Find where the given text appears and provide that cell's center as (X, Y) coordinate. 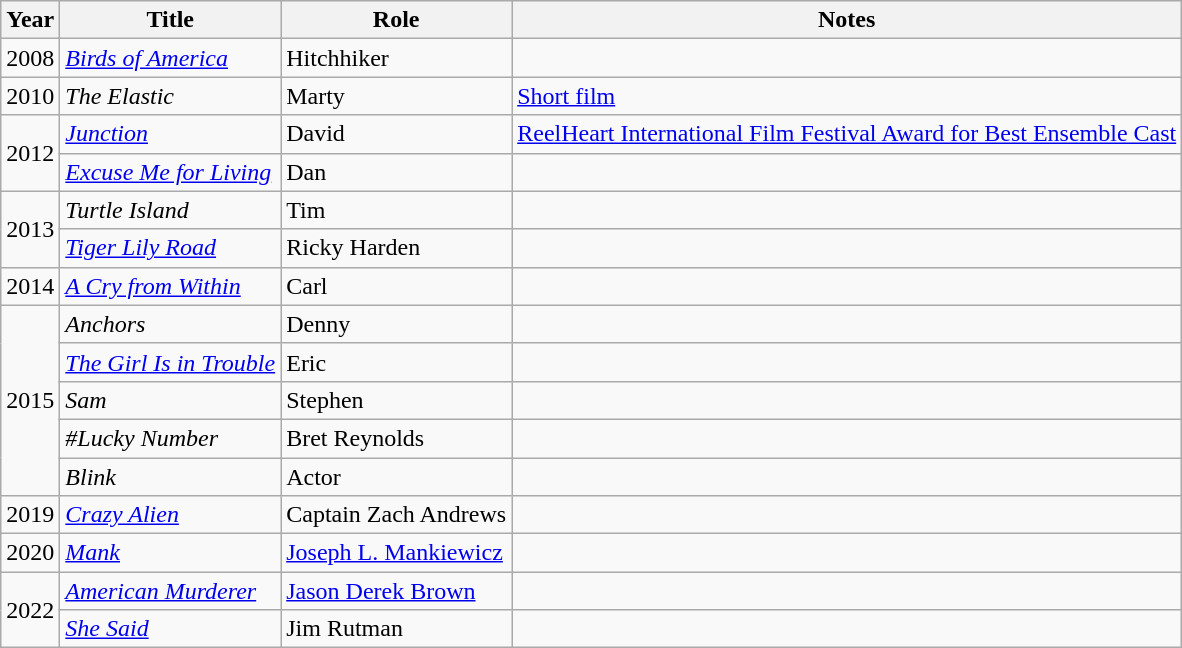
The Girl Is in Trouble (170, 362)
Eric (396, 362)
Year (30, 20)
Denny (396, 324)
The Elastic (170, 96)
Captain Zach Andrews (396, 515)
A Cry from Within (170, 286)
2015 (30, 400)
Short film (847, 96)
Jim Rutman (396, 629)
Tiger Lily Road (170, 248)
2010 (30, 96)
Bret Reynolds (396, 438)
David (396, 134)
Hitchhiker (396, 58)
Actor (396, 477)
2020 (30, 553)
Excuse Me for Living (170, 172)
Crazy Alien (170, 515)
Tim (396, 210)
ReelHeart International Film Festival Award for Best Ensemble Cast (847, 134)
Junction (170, 134)
2014 (30, 286)
Carl (396, 286)
2012 (30, 153)
She Said (170, 629)
Dan (396, 172)
Turtle Island (170, 210)
Jason Derek Brown (396, 591)
2019 (30, 515)
2008 (30, 58)
Mank (170, 553)
Joseph L. Mankiewicz (396, 553)
Birds of America (170, 58)
Notes (847, 20)
Ricky Harden (396, 248)
#Lucky Number (170, 438)
Blink (170, 477)
American Murderer (170, 591)
Stephen (396, 400)
Role (396, 20)
2013 (30, 229)
Title (170, 20)
Sam (170, 400)
Anchors (170, 324)
2022 (30, 610)
Marty (396, 96)
